For the text-containing cell, return its midpoint in [X, Y] coordinate format. 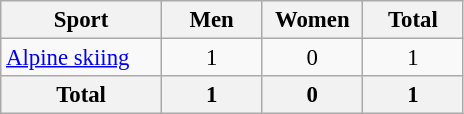
Men [212, 20]
Women [312, 20]
Sport [82, 20]
Alpine skiing [82, 58]
